Output the (x, y) coordinate of the center of the cell containing the given text.  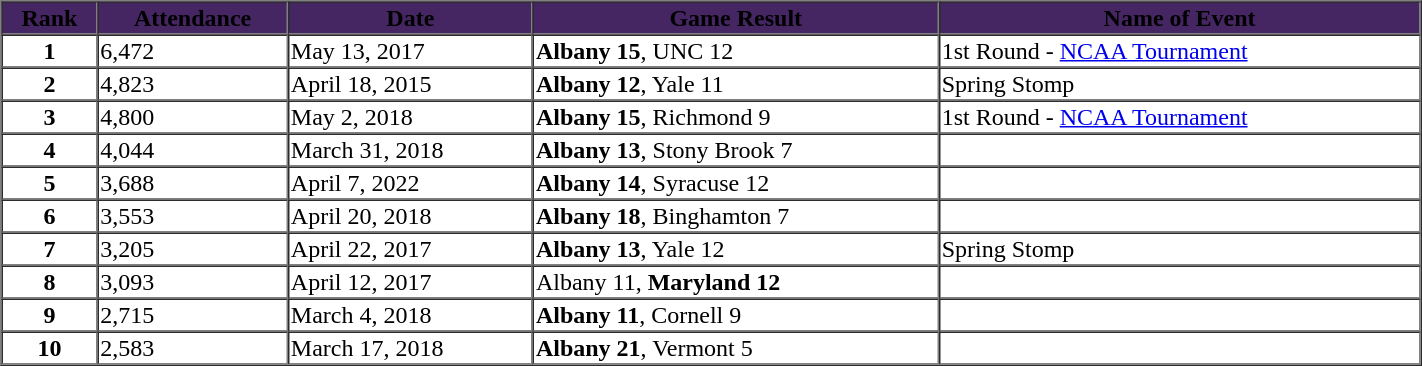
7 (50, 248)
April 20, 2018 (410, 216)
3,093 (192, 282)
Albany 12, Yale 11 (736, 84)
6,472 (192, 50)
Albany 11, Maryland 12 (736, 282)
March 31, 2018 (410, 150)
Game Result (736, 18)
10 (50, 348)
April 7, 2022 (410, 182)
4,800 (192, 116)
May 2, 2018 (410, 116)
4,823 (192, 84)
April 12, 2017 (410, 282)
Date (410, 18)
May 13, 2017 (410, 50)
3,688 (192, 182)
2,583 (192, 348)
Albany 15, UNC 12 (736, 50)
Albany 11, Cornell 9 (736, 314)
Albany 14, Syracuse 12 (736, 182)
6 (50, 216)
April 18, 2015 (410, 84)
4,044 (192, 150)
Rank (50, 18)
Albany 13, Stony Brook 7 (736, 150)
Name of Event (1180, 18)
9 (50, 314)
3 (50, 116)
8 (50, 282)
Albany 15, Richmond 9 (736, 116)
Albany 21, Vermont 5 (736, 348)
April 22, 2017 (410, 248)
Albany 18, Binghamton 7 (736, 216)
Attendance (192, 18)
2,715 (192, 314)
March 17, 2018 (410, 348)
Albany 13, Yale 12 (736, 248)
3,553 (192, 216)
March 4, 2018 (410, 314)
1 (50, 50)
4 (50, 150)
3,205 (192, 248)
2 (50, 84)
5 (50, 182)
